Scan for the cell matching the given text and deliver its [X, Y] coordinate at center. 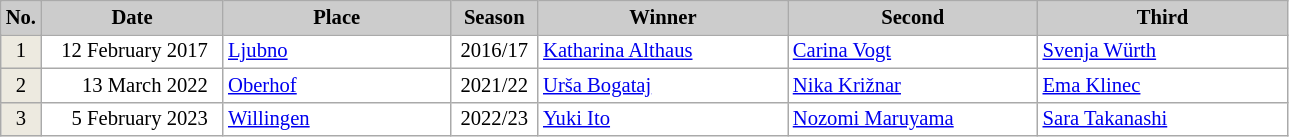
13 March 2022 [132, 85]
2016/17 [494, 51]
Date [132, 17]
Katharina Althaus [663, 51]
No. [21, 17]
Winner [663, 17]
2021/22 [494, 85]
1 [21, 51]
Oberhof [336, 85]
Urša Bogataj [663, 85]
Nozomi Maruyama [913, 119]
2 [21, 85]
12 February 2017 [132, 51]
Second [913, 17]
Svenja Würth [1163, 51]
Ema Klinec [1163, 85]
Willingen [336, 119]
Sara Takanashi [1163, 119]
5 February 2023 [132, 119]
Place [336, 17]
Third [1163, 17]
Nika Križnar [913, 85]
3 [21, 119]
Season [494, 17]
Carina Vogt [913, 51]
2022/23 [494, 119]
Ljubno [336, 51]
Yuki Ito [663, 119]
